Capture the cell that displays the provided text and extract its [X, Y] central coordinate. 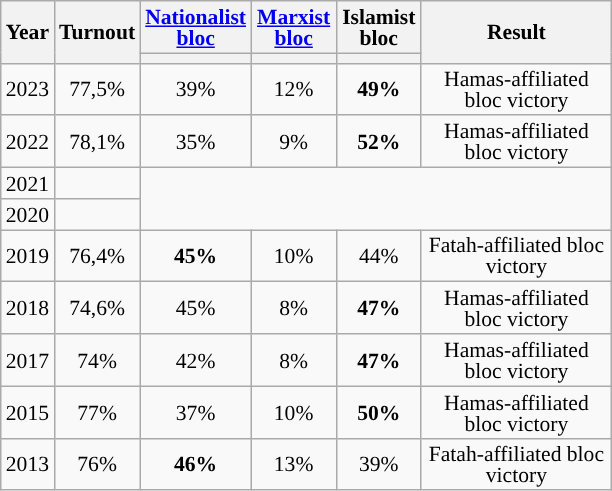
13% [294, 464]
44% [378, 256]
9% [294, 142]
50% [378, 412]
77% [97, 412]
2018 [28, 308]
Turnout [97, 32]
Nationalist bloc [196, 27]
49% [378, 89]
Result [516, 32]
35% [196, 142]
2020 [28, 214]
2022 [28, 142]
37% [196, 412]
46% [196, 464]
2021 [28, 184]
2019 [28, 256]
2013 [28, 464]
42% [196, 360]
74,6% [97, 308]
Year [28, 32]
76,4% [97, 256]
74% [97, 360]
2015 [28, 412]
76% [97, 464]
52% [378, 142]
Marxist bloc [294, 27]
78,1% [97, 142]
77,5% [97, 89]
2017 [28, 360]
2023 [28, 89]
12% [294, 89]
Islamist bloc [378, 27]
